Search for the cell housing the specified text and yield its (X, Y) center coordinate. 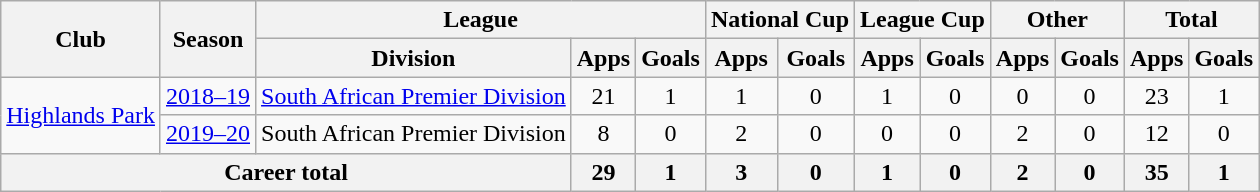
Career total (286, 172)
2018–19 (208, 96)
21 (603, 96)
Highlands Park (81, 115)
Club (81, 39)
3 (741, 172)
2019–20 (208, 134)
Division (414, 58)
29 (603, 172)
Other (1057, 20)
12 (1156, 134)
35 (1156, 172)
Season (208, 39)
League Cup (923, 20)
National Cup (780, 20)
Total (1191, 20)
League (481, 20)
8 (603, 134)
23 (1156, 96)
